Detect which cell encompasses the target text, then output its [X, Y] center coordinate. 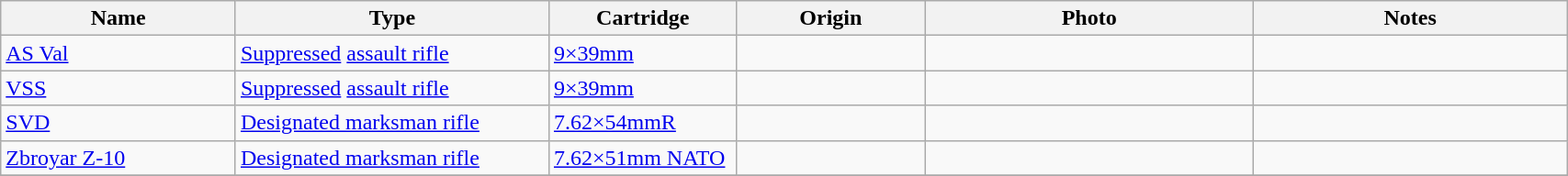
AS Val [118, 53]
7.62×51mm NATO [643, 158]
Type [391, 18]
Cartridge [643, 18]
7.62×54mmR [643, 123]
Origin [830, 18]
Zbroyar Z-10 [118, 158]
Name [118, 18]
Photo [1089, 18]
Notes [1411, 18]
VSS [118, 88]
SVD [118, 123]
